Provide the [x, y] coordinate of the cell's center where the given text is located.  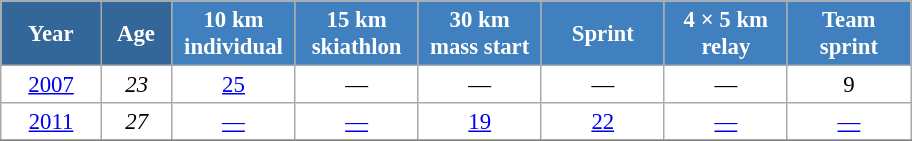
22 [602, 122]
2011 [52, 122]
15 km skiathlon [356, 34]
4 × 5 km relay [726, 34]
19 [480, 122]
Team sprint [848, 34]
Age [136, 34]
30 km mass start [480, 34]
Year [52, 34]
Sprint [602, 34]
25 [234, 85]
23 [136, 85]
27 [136, 122]
9 [848, 85]
2007 [52, 85]
10 km individual [234, 34]
